Output the [x, y] coordinate of the center of the cell containing the given text.  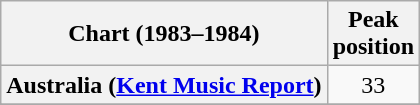
Peakposition [373, 34]
33 [373, 85]
Chart (1983–1984) [164, 34]
Australia (Kent Music Report) [164, 85]
